Determine the (X, Y) coordinate at the center of the cell enclosing the given text.  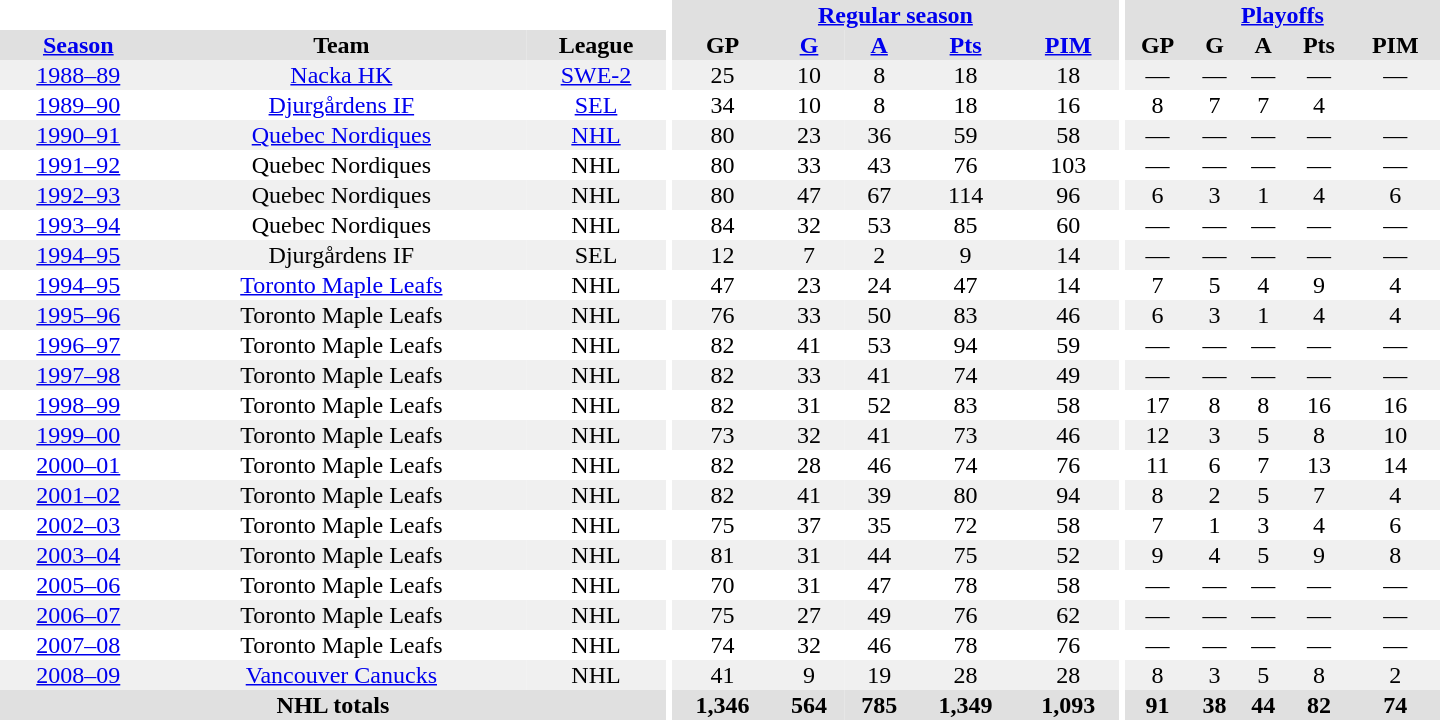
1988–89 (78, 75)
2003–04 (78, 555)
70 (722, 585)
43 (879, 165)
19 (879, 675)
60 (1068, 225)
2000–01 (78, 465)
1992–93 (78, 195)
38 (1214, 705)
62 (1068, 615)
81 (722, 555)
1993–94 (78, 225)
1,093 (1068, 705)
84 (722, 225)
1999–00 (78, 435)
2007–08 (78, 645)
1998–99 (78, 405)
Regular season (895, 15)
1995–96 (78, 315)
50 (879, 315)
17 (1158, 405)
2002–03 (78, 525)
2006–07 (78, 615)
67 (879, 195)
1997–98 (78, 375)
24 (879, 285)
27 (809, 615)
1991–92 (78, 165)
1,349 (966, 705)
91 (1158, 705)
SWE-2 (596, 75)
2008–09 (78, 675)
785 (879, 705)
103 (1068, 165)
85 (966, 225)
72 (966, 525)
34 (722, 105)
League (596, 45)
114 (966, 195)
96 (1068, 195)
1989–90 (78, 105)
37 (809, 525)
25 (722, 75)
Season (78, 45)
Team (342, 45)
Nacka HK (342, 75)
1990–91 (78, 135)
1,346 (722, 705)
Vancouver Canucks (342, 675)
564 (809, 705)
11 (1158, 465)
36 (879, 135)
Playoffs (1282, 15)
2005–06 (78, 585)
39 (879, 495)
35 (879, 525)
NHL totals (333, 705)
1996–97 (78, 345)
2001–02 (78, 495)
13 (1318, 465)
